Scan for the cell matching the given text and deliver its [X, Y] coordinate at center. 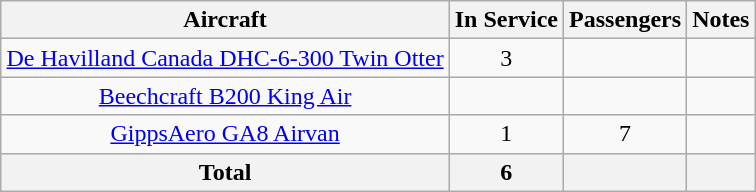
Total [225, 172]
GippsAero GA8 Airvan [225, 134]
7 [626, 134]
In Service [506, 20]
1 [506, 134]
Notes [721, 20]
6 [506, 172]
De Havilland Canada DHC-6-300 Twin Otter [225, 58]
Passengers [626, 20]
Aircraft [225, 20]
3 [506, 58]
Beechcraft B200 King Air [225, 96]
